Provide the [x, y] coordinate of the cell's center where the given text is located.  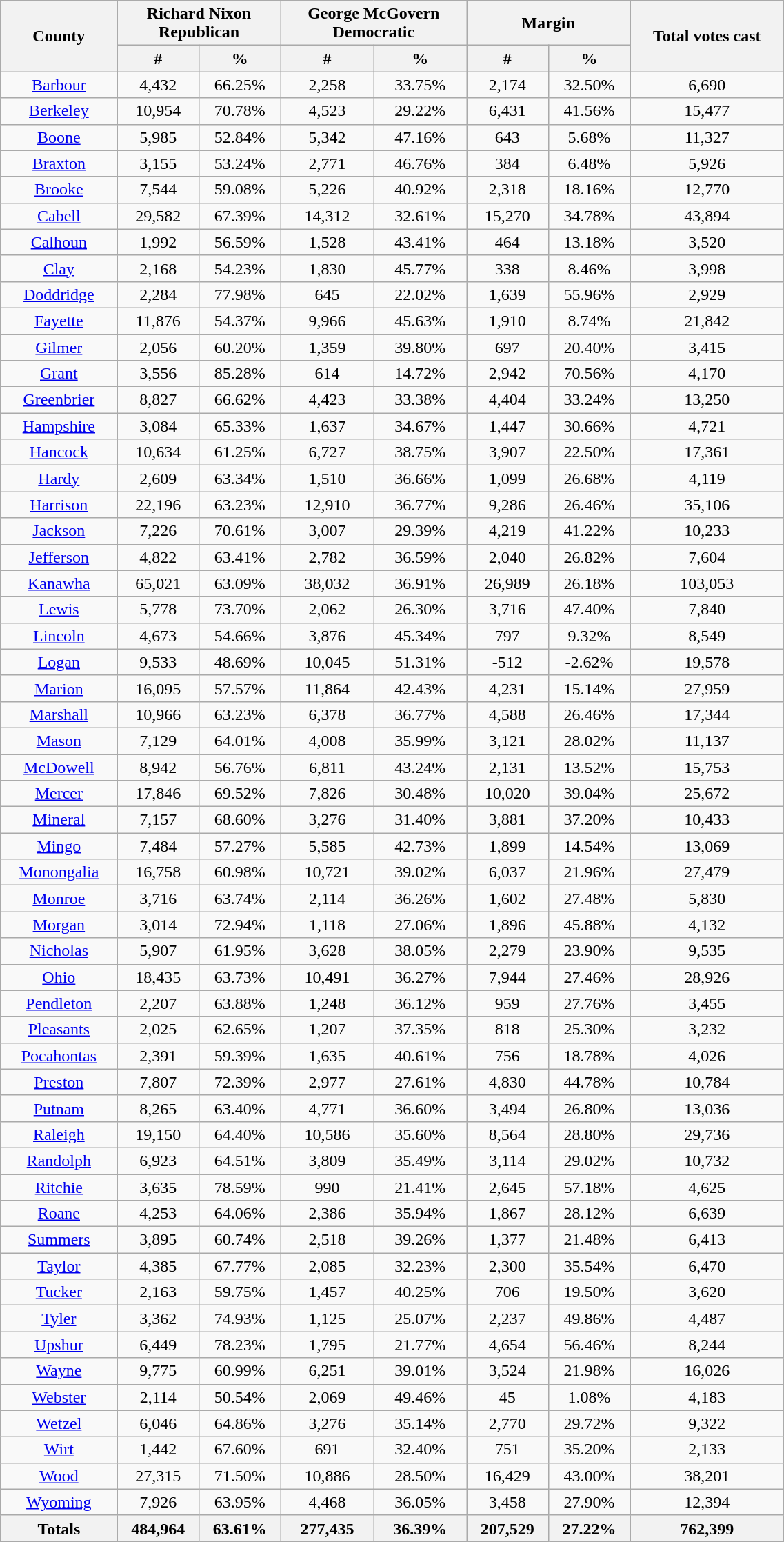
484,964 [159, 1528]
54.37% [240, 321]
10,045 [327, 662]
1,442 [159, 1450]
Pocahontas [59, 1056]
4,253 [159, 1214]
46.76% [421, 163]
384 [507, 163]
Cabell [59, 216]
Wirt [59, 1450]
7,226 [159, 531]
George McGovern Democratic [374, 23]
3,907 [507, 452]
5,342 [327, 137]
Lincoln [59, 636]
4,654 [507, 1345]
3,635 [159, 1187]
57.27% [240, 846]
5,926 [707, 163]
43,894 [707, 216]
27,959 [707, 688]
Hampshire [59, 426]
2,163 [159, 1292]
7,484 [159, 846]
71.50% [240, 1476]
35.54% [589, 1266]
1,992 [159, 242]
51.31% [421, 662]
3,881 [507, 820]
40.25% [421, 1292]
3,458 [507, 1502]
55.96% [589, 294]
4,721 [707, 426]
Ohio [59, 977]
8,549 [707, 636]
74.93% [240, 1319]
32.50% [589, 85]
6,449 [159, 1345]
2,609 [159, 479]
-2.62% [589, 662]
1,099 [507, 479]
Tucker [59, 1292]
2,391 [159, 1056]
756 [507, 1056]
38.05% [421, 951]
4,822 [159, 557]
4,026 [707, 1056]
2,977 [327, 1082]
57.57% [240, 688]
29.22% [421, 111]
Summers [59, 1240]
21,842 [707, 321]
Wetzel [59, 1423]
45.34% [421, 636]
2,133 [707, 1450]
Pleasants [59, 1030]
35.49% [421, 1161]
3,524 [507, 1371]
11,327 [707, 137]
68.60% [240, 820]
9,322 [707, 1423]
2,645 [507, 1187]
15,477 [707, 111]
39.01% [421, 1371]
2,085 [327, 1266]
15,753 [707, 768]
63.09% [240, 583]
27.90% [589, 1502]
36.26% [421, 899]
21.98% [589, 1371]
4,008 [327, 741]
13,069 [707, 846]
751 [507, 1450]
10,886 [327, 1476]
Richard Nixon Republican [199, 23]
1,118 [327, 925]
10,233 [707, 531]
36.91% [421, 583]
25.07% [421, 1319]
30.66% [589, 426]
3,998 [707, 268]
43.41% [421, 242]
27.48% [589, 899]
3,114 [507, 1161]
4,404 [507, 400]
44.78% [589, 1082]
338 [507, 268]
Roane [59, 1214]
38,201 [707, 1476]
26.30% [421, 610]
72.94% [240, 925]
27,315 [159, 1476]
42.43% [421, 688]
8.74% [589, 321]
16,758 [159, 872]
614 [327, 374]
67.39% [240, 216]
61.25% [240, 452]
78.59% [240, 1187]
3,809 [327, 1161]
28.80% [589, 1134]
38,032 [327, 583]
Wyoming [59, 1502]
1,639 [507, 294]
6,639 [707, 1214]
19,578 [707, 662]
8,244 [707, 1345]
6,378 [327, 714]
27.46% [589, 977]
25.30% [589, 1030]
35.14% [421, 1423]
23.90% [589, 951]
6,037 [507, 872]
38.75% [421, 452]
Doddridge [59, 294]
22,196 [159, 505]
39.26% [421, 1240]
697 [507, 347]
36.05% [421, 1502]
9,966 [327, 321]
Mingo [59, 846]
1,377 [507, 1240]
3,494 [507, 1108]
1,637 [327, 426]
70.78% [240, 111]
17,846 [159, 794]
2,386 [327, 1214]
2,069 [327, 1397]
2,258 [327, 85]
14,312 [327, 216]
10,954 [159, 111]
2,025 [159, 1030]
3,007 [327, 531]
Mineral [59, 820]
73.70% [240, 610]
36.12% [421, 1003]
15,270 [507, 216]
30.48% [421, 794]
70.61% [240, 531]
49.86% [589, 1319]
3,556 [159, 374]
28.02% [589, 741]
70.56% [589, 374]
47.40% [589, 610]
1,510 [327, 479]
2,168 [159, 268]
5.68% [589, 137]
21.96% [589, 872]
36.59% [421, 557]
59.75% [240, 1292]
17,344 [707, 714]
10,433 [707, 820]
26.18% [589, 583]
4,219 [507, 531]
31.40% [421, 820]
43.24% [421, 768]
1,359 [327, 347]
4,468 [327, 1502]
37.20% [589, 820]
29.39% [421, 531]
66.25% [240, 85]
41.22% [589, 531]
4,423 [327, 400]
2,770 [507, 1423]
1,528 [327, 242]
64.86% [240, 1423]
3,620 [707, 1292]
47.16% [421, 137]
39.04% [589, 794]
56.76% [240, 768]
45.77% [421, 268]
63.73% [240, 977]
27.76% [589, 1003]
39.80% [421, 347]
25,672 [707, 794]
10,784 [707, 1082]
Kanawha [59, 583]
Braxton [59, 163]
57.18% [589, 1187]
Greenbrier [59, 400]
Wayne [59, 1371]
7,157 [159, 820]
60.99% [240, 1371]
5,985 [159, 137]
40.61% [421, 1056]
County [59, 36]
35.94% [421, 1214]
Marshall [59, 714]
1,457 [327, 1292]
Tyler [59, 1319]
Monroe [59, 899]
52.84% [240, 137]
103,053 [707, 583]
8,265 [159, 1108]
Hancock [59, 452]
11,864 [327, 688]
4,830 [507, 1082]
3,362 [159, 1319]
27.22% [589, 1528]
Raleigh [59, 1134]
69.52% [240, 794]
10,634 [159, 452]
60.20% [240, 347]
Marion [59, 688]
Upshur [59, 1345]
14.72% [421, 374]
35.60% [421, 1134]
4,625 [707, 1187]
32.61% [421, 216]
10,732 [707, 1161]
35.20% [589, 1450]
32.23% [421, 1266]
72.39% [240, 1082]
41.56% [589, 111]
7,826 [327, 794]
Monongalia [59, 872]
818 [507, 1030]
8,827 [159, 400]
78.23% [240, 1345]
Barbour [59, 85]
990 [327, 1187]
15.14% [589, 688]
959 [507, 1003]
28.12% [589, 1214]
26.80% [589, 1108]
7,944 [507, 977]
11,876 [159, 321]
22.50% [589, 452]
66.62% [240, 400]
13,250 [707, 400]
61.95% [240, 951]
6,431 [507, 111]
207,529 [507, 1528]
16,026 [707, 1371]
12,910 [327, 505]
43.00% [589, 1476]
26.68% [589, 479]
Gilmer [59, 347]
Pendleton [59, 1003]
4,231 [507, 688]
18.78% [589, 1056]
62.65% [240, 1030]
21.77% [421, 1345]
10,020 [507, 794]
1,125 [327, 1319]
Mason [59, 741]
4,132 [707, 925]
8,942 [159, 768]
14.54% [589, 846]
464 [507, 242]
27,479 [707, 872]
37.35% [421, 1030]
13,036 [707, 1108]
27.61% [421, 1082]
4,170 [707, 374]
34.78% [589, 216]
6,727 [327, 452]
9,535 [707, 951]
5,907 [159, 951]
1,207 [327, 1030]
2,040 [507, 557]
54.23% [240, 268]
Jefferson [59, 557]
1,447 [507, 426]
21.48% [589, 1240]
36.60% [421, 1108]
5,778 [159, 610]
5,830 [707, 899]
20.40% [589, 347]
Taylor [59, 1266]
6,470 [707, 1266]
1,867 [507, 1214]
36.27% [421, 977]
59.39% [240, 1056]
Mercer [59, 794]
3,121 [507, 741]
Total votes cast [707, 36]
2,771 [327, 163]
4,432 [159, 85]
Jackson [59, 531]
33.75% [421, 85]
4,523 [327, 111]
3,415 [707, 347]
Ritchie [59, 1187]
10,721 [327, 872]
33.24% [589, 400]
4,183 [707, 1397]
Brooke [59, 190]
50.54% [240, 1397]
6.48% [589, 163]
63.34% [240, 479]
4,771 [327, 1108]
Fayette [59, 321]
-512 [507, 662]
26,989 [507, 583]
1,899 [507, 846]
63.88% [240, 1003]
13.52% [589, 768]
10,491 [327, 977]
16,095 [159, 688]
Webster [59, 1397]
2,518 [327, 1240]
64.40% [240, 1134]
Lewis [59, 610]
797 [507, 636]
1,910 [507, 321]
2,062 [327, 610]
45.88% [589, 925]
2,207 [159, 1003]
63.40% [240, 1108]
64.06% [240, 1214]
9.32% [589, 636]
2,131 [507, 768]
7,807 [159, 1082]
Margin [549, 23]
2,929 [707, 294]
4,673 [159, 636]
7,544 [159, 190]
26.82% [589, 557]
6,413 [707, 1240]
1.08% [589, 1397]
2,942 [507, 374]
6,046 [159, 1423]
277,435 [327, 1528]
8,564 [507, 1134]
10,966 [159, 714]
45.63% [421, 321]
29.72% [589, 1423]
67.77% [240, 1266]
3,232 [707, 1030]
Berkeley [59, 111]
Totals [59, 1528]
28,926 [707, 977]
64.51% [240, 1161]
Boone [59, 137]
34.67% [421, 426]
63.95% [240, 1502]
77.98% [240, 294]
1,896 [507, 925]
28.50% [421, 1476]
7,840 [707, 610]
Grant [59, 374]
29,736 [707, 1134]
2,318 [507, 190]
706 [507, 1292]
Nicholas [59, 951]
12,770 [707, 190]
762,399 [707, 1528]
33.38% [421, 400]
9,775 [159, 1371]
Preston [59, 1082]
39.02% [421, 872]
60.74% [240, 1240]
2,056 [159, 347]
27.06% [421, 925]
691 [327, 1450]
35,106 [707, 505]
2,300 [507, 1266]
13.18% [589, 242]
65,021 [159, 583]
1,602 [507, 899]
2,174 [507, 85]
Randolph [59, 1161]
18.16% [589, 190]
56.46% [589, 1345]
5,226 [327, 190]
Clay [59, 268]
1,795 [327, 1345]
54.66% [240, 636]
29,582 [159, 216]
1,830 [327, 268]
4,588 [507, 714]
9,286 [507, 505]
7,926 [159, 1502]
643 [507, 137]
65.33% [240, 426]
3,455 [707, 1003]
60.98% [240, 872]
Hardy [59, 479]
3,155 [159, 163]
22.02% [421, 294]
85.28% [240, 374]
59.08% [240, 190]
2,284 [159, 294]
6,690 [707, 85]
17,361 [707, 452]
2,279 [507, 951]
Calhoun [59, 242]
29.02% [589, 1161]
Wood [59, 1476]
645 [327, 294]
67.60% [240, 1450]
53.24% [240, 163]
3,084 [159, 426]
16,429 [507, 1476]
7,604 [707, 557]
8.46% [589, 268]
56.59% [240, 242]
45 [507, 1397]
6,251 [327, 1371]
4,385 [159, 1266]
Putnam [59, 1108]
Harrison [59, 505]
36.39% [421, 1528]
Logan [59, 662]
Morgan [59, 925]
3,014 [159, 925]
18,435 [159, 977]
32.40% [421, 1450]
4,487 [707, 1319]
48.69% [240, 662]
1,635 [327, 1056]
1,248 [327, 1003]
21.41% [421, 1187]
6,923 [159, 1161]
19,150 [159, 1134]
7,129 [159, 741]
35.99% [421, 741]
63.74% [240, 899]
49.46% [421, 1397]
19.50% [589, 1292]
3,895 [159, 1240]
40.92% [421, 190]
2,782 [327, 557]
3,876 [327, 636]
5,585 [327, 846]
4,119 [707, 479]
3,520 [707, 242]
63.61% [240, 1528]
6,811 [327, 768]
12,394 [707, 1502]
11,137 [707, 741]
42.73% [421, 846]
36.66% [421, 479]
64.01% [240, 741]
McDowell [59, 768]
3,628 [327, 951]
10,586 [327, 1134]
2,237 [507, 1319]
63.41% [240, 557]
9,533 [159, 662]
